Pinpoint the cell where the given text exists, returning its (x, y) midpoint coordinate. 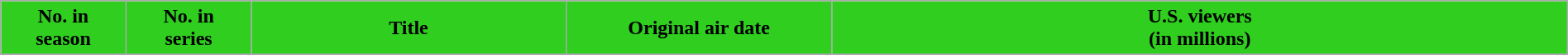
U.S. viewers(in millions) (1199, 28)
No. inseason (64, 28)
Original air date (699, 28)
Title (409, 28)
No. inseries (189, 28)
